Capture the cell that displays the provided text and extract its (x, y) central coordinate. 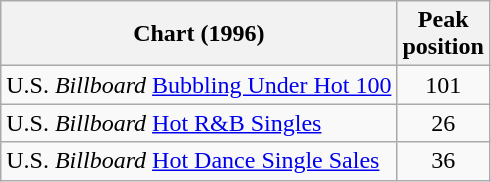
101 (443, 85)
U.S. Billboard Hot Dance Single Sales (199, 161)
Chart (1996) (199, 34)
26 (443, 123)
36 (443, 161)
U.S. Billboard Bubbling Under Hot 100 (199, 85)
Peakposition (443, 34)
U.S. Billboard Hot R&B Singles (199, 123)
